Pinpoint the cell where the given text exists, returning its (x, y) midpoint coordinate. 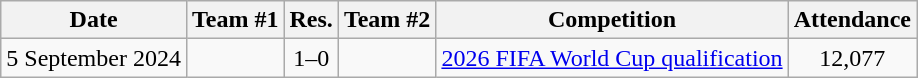
5 September 2024 (94, 58)
Team #2 (387, 20)
12,077 (852, 58)
Res. (311, 20)
1–0 (311, 58)
Date (94, 20)
Team #1 (235, 20)
Attendance (852, 20)
Competition (612, 20)
2026 FIFA World Cup qualification (612, 58)
